Find where the given text appears and provide that cell's center as [X, Y] coordinate. 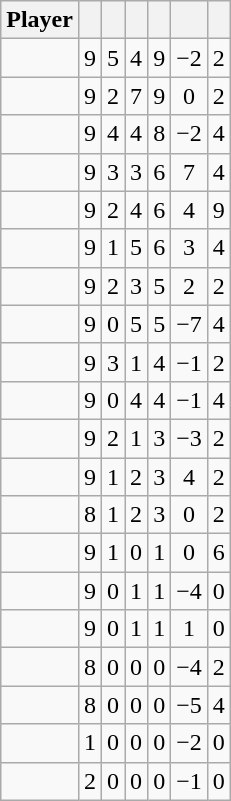
−3 [190, 438]
−5 [190, 705]
Player [40, 20]
−7 [190, 324]
